From the cell containing the given text, extract its center point as (X, Y) coordinate. 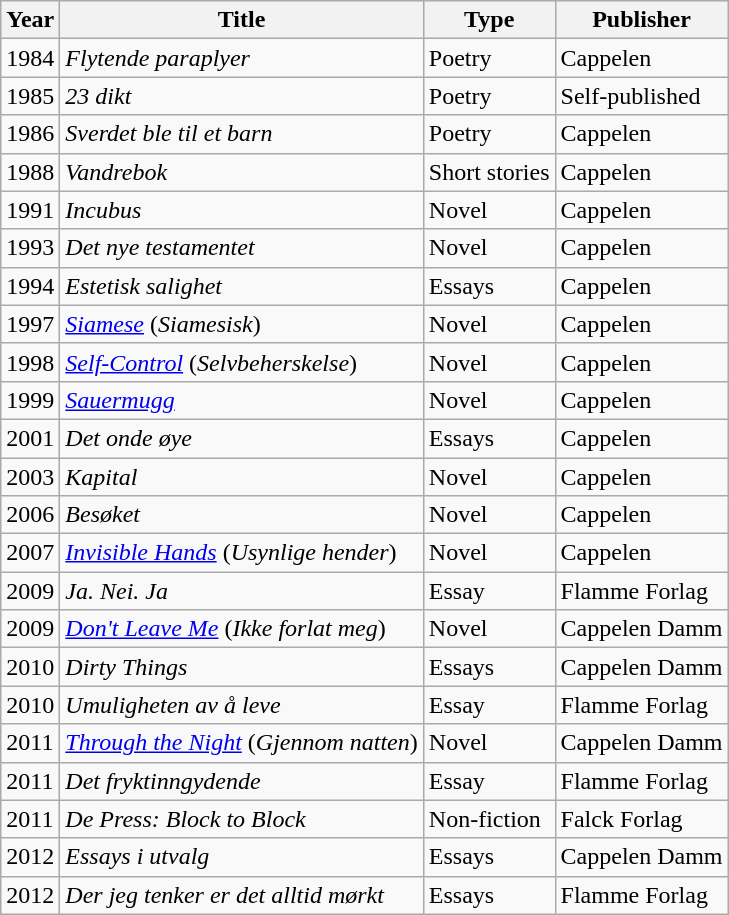
Self-published (642, 96)
Kapital (242, 477)
Det onde øye (242, 438)
Year (30, 20)
1994 (30, 286)
2007 (30, 553)
1999 (30, 400)
Vandrebok (242, 172)
Estetisk salighet (242, 286)
Title (242, 20)
Det nye testamentet (242, 248)
2003 (30, 477)
Incubus (242, 210)
23 dikt (242, 96)
Umuligheten av å leve (242, 705)
1998 (30, 362)
1991 (30, 210)
Self-Control (Selvbeherskelse) (242, 362)
Publisher (642, 20)
1988 (30, 172)
Through the Night (Gjennom natten) (242, 743)
Short stories (489, 172)
Det fryktinngydende (242, 781)
2006 (30, 515)
1986 (30, 134)
De Press: Block to Block (242, 819)
1993 (30, 248)
Sverdet ble til et barn (242, 134)
Sauermugg (242, 400)
2001 (30, 438)
Don't Leave Me (Ikke forlat meg) (242, 629)
1997 (30, 324)
Type (489, 20)
Der jeg tenker er det alltid mørkt (242, 895)
Ja. Nei. Ja (242, 591)
Flytende paraplyer (242, 58)
1985 (30, 96)
Essays i utvalg (242, 857)
Invisible Hands (Usynlige hender) (242, 553)
1984 (30, 58)
Non-fiction (489, 819)
Siamese (Siamesisk) (242, 324)
Dirty Things (242, 667)
Falck Forlag (642, 819)
Besøket (242, 515)
